Pinpoint the cell where the given text exists, returning its [X, Y] midpoint coordinate. 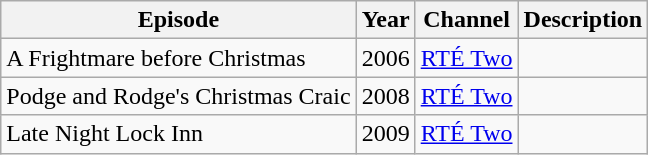
Channel [466, 20]
A Frightmare before Christmas [178, 58]
Late Night Lock Inn [178, 134]
Episode [178, 20]
Description [583, 20]
Podge and Rodge's Christmas Craic [178, 96]
2009 [386, 134]
2006 [386, 58]
Year [386, 20]
2008 [386, 96]
